Locate the cell with the specified text and output its [x, y] center coordinate. 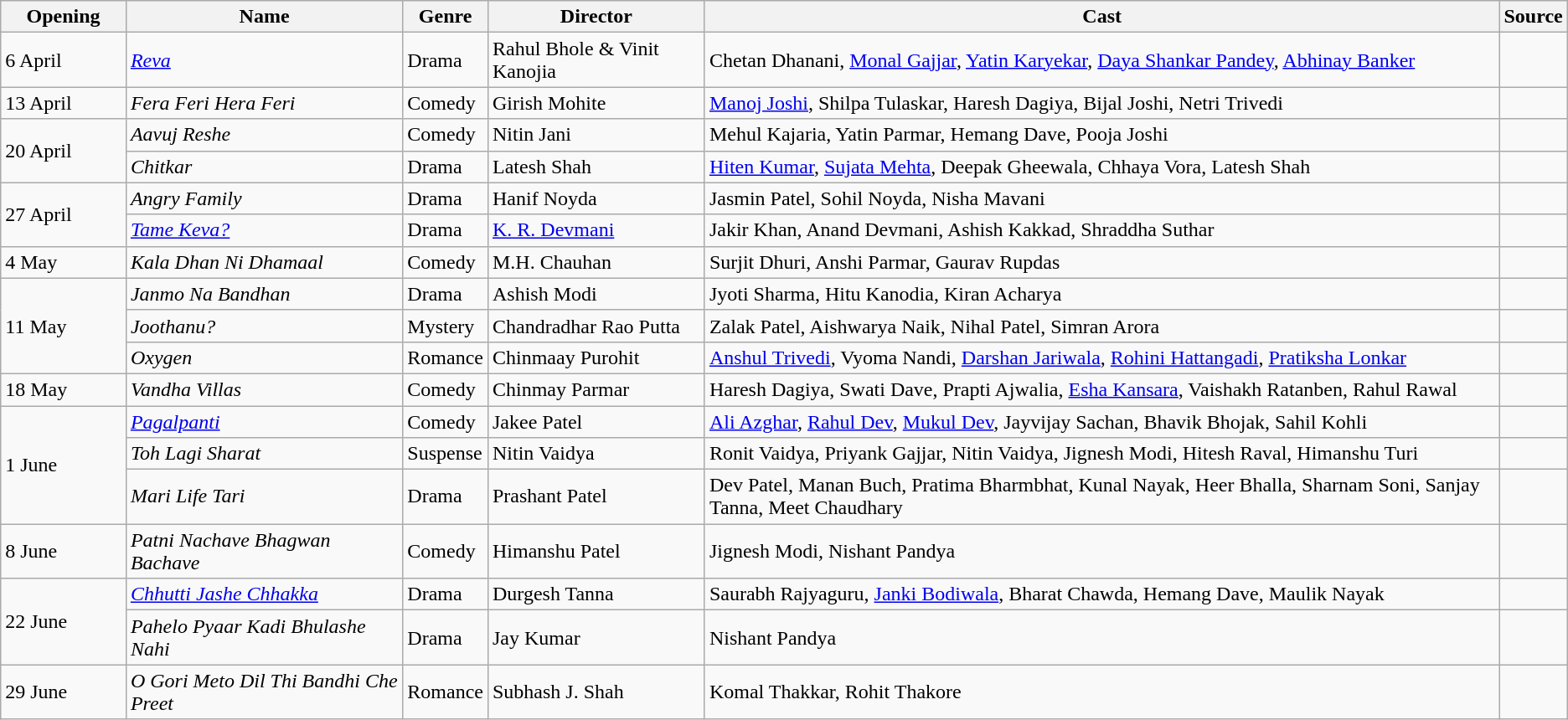
1 June [64, 464]
4 May [64, 262]
Nishant Pandya [1102, 638]
18 May [64, 389]
Toh Lagi Sharat [264, 454]
Komal Thakkar, Rohit Thakore [1102, 692]
Chinmay Parmar [596, 389]
20 April [64, 151]
Patni Nachave Bhagwan Bachave [264, 551]
Jyoti Sharma, Hitu Kanodia, Kiran Acharya [1102, 294]
Durgesh Tanna [596, 594]
Dev Patel, Manan Buch, Pratima Bharmbhat, Kunal Nayak, Heer Bhalla, Sharnam Soni, Sanjay Tanna, Meet Chaudhary [1102, 497]
Hiten Kumar, Sujata Mehta, Deepak Gheewala, Chhaya Vora, Latesh Shah [1102, 167]
Prashant Patel [596, 497]
Hanif Noyda [596, 198]
Vandha Villas [264, 389]
Nitin Vaidya [596, 454]
Suspense [446, 454]
6 April [64, 60]
Chitkar [264, 167]
Nitin Jani [596, 135]
K. R. Devmani [596, 230]
Manoj Joshi, Shilpa Tulaskar, Haresh Dagiya, Bijal Joshi, Netri Trivedi [1102, 103]
11 May [64, 326]
Angry Family [264, 198]
Girish Mohite [596, 103]
Fera Feri Hera Feri [264, 103]
Janmo Na Bandhan [264, 294]
Chinmaay Purohit [596, 357]
Pahelo Pyaar Kadi Bhulashe Nahi [264, 638]
Source [1533, 17]
Oxygen [264, 357]
8 June [64, 551]
Chetan Dhanani, Monal Gajjar, Yatin Karyekar, Daya Shankar Pandey, Abhinay Banker [1102, 60]
Latesh Shah [596, 167]
Haresh Dagiya, Swati Dave, Prapti Ajwalia, Esha Kansara, Vaishakh Ratanben, Rahul Rawal [1102, 389]
Anshul Trivedi, Vyoma Nandi, Darshan Jariwala, Rohini Hattangadi, Pratiksha Lonkar [1102, 357]
Opening [64, 17]
Surjit Dhuri, Anshi Parmar, Gaurav Rupdas [1102, 262]
27 April [64, 214]
29 June [64, 692]
Jakee Patel [596, 421]
Name [264, 17]
O Gori Meto Dil Thi Bandhi Che Preet [264, 692]
Jay Kumar [596, 638]
22 June [64, 621]
13 April [64, 103]
Chhutti Jashe Chhakka [264, 594]
Zalak Patel, Aishwarya Naik, Nihal Patel, Simran Arora [1102, 326]
Ronit Vaidya, Priyank Gajjar, Nitin Vaidya, Jignesh Modi, Hitesh Raval, Himanshu Turi [1102, 454]
M.H. Chauhan [596, 262]
Kala Dhan Ni Dhamaal [264, 262]
Ashish Modi [596, 294]
Himanshu Patel [596, 551]
Aavuj Reshe [264, 135]
Reva [264, 60]
Mehul Kajaria, Yatin Parmar, Hemang Dave, Pooja Joshi [1102, 135]
Ali Azghar, Rahul Dev, Mukul Dev, Jayvijay Sachan, Bhavik Bhojak, Sahil Kohli [1102, 421]
Cast [1102, 17]
Jignesh Modi, Nishant Pandya [1102, 551]
Mari Life Tari [264, 497]
Director [596, 17]
Rahul Bhole & Vinit Kanojia [596, 60]
Chandradhar Rao Putta [596, 326]
Genre [446, 17]
Jakir Khan, Anand Devmani, Ashish Kakkad, Shraddha Suthar [1102, 230]
Jasmin Patel, Sohil Noyda, Nisha Mavani [1102, 198]
Saurabh Rajyaguru, Janki Bodiwala, Bharat Chawda, Hemang Dave, Maulik Nayak [1102, 594]
Subhash J. Shah [596, 692]
Tame Keva? [264, 230]
Pagalpanti [264, 421]
Mystery [446, 326]
Joothanu? [264, 326]
